Output the [x, y] coordinate of the center of the cell containing the given text.  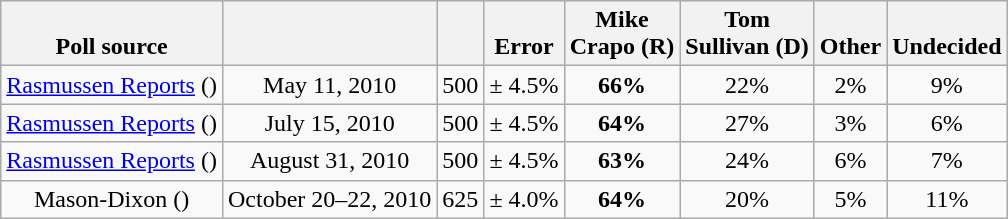
625 [460, 199]
August 31, 2010 [329, 161]
3% [850, 123]
Error [524, 34]
May 11, 2010 [329, 85]
2% [850, 85]
63% [622, 161]
11% [947, 199]
TomSullivan (D) [747, 34]
20% [747, 199]
Mason-Dixon () [112, 199]
Undecided [947, 34]
MikeCrapo (R) [622, 34]
27% [747, 123]
24% [747, 161]
66% [622, 85]
9% [947, 85]
July 15, 2010 [329, 123]
± 4.0% [524, 199]
7% [947, 161]
Other [850, 34]
22% [747, 85]
Poll source [112, 34]
October 20–22, 2010 [329, 199]
5% [850, 199]
